Locate the cell with the specified text and output its (X, Y) center coordinate. 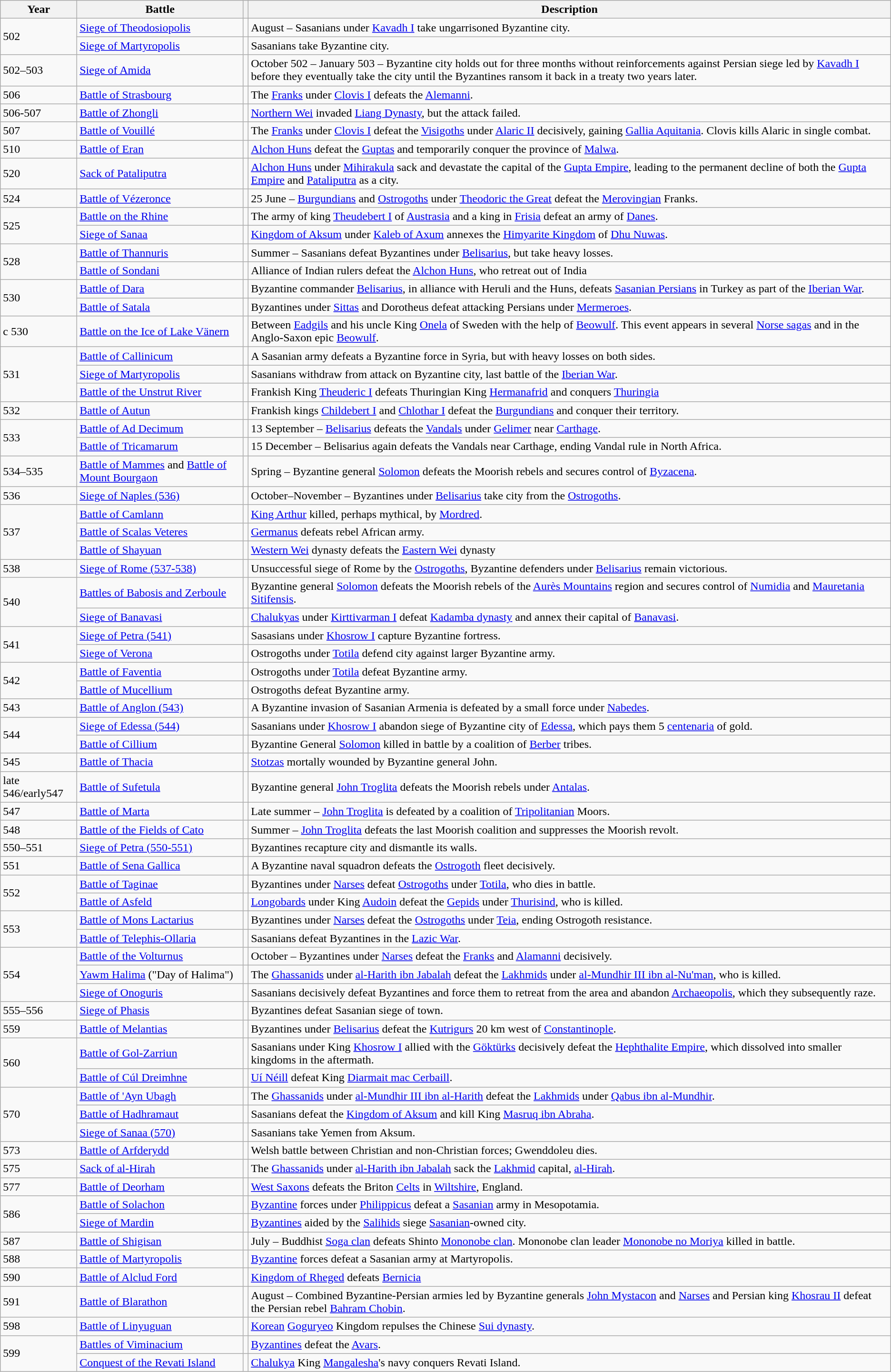
Battle of Callinicum (160, 356)
Battle of Thannuris (160, 253)
598 (39, 1326)
548 (39, 829)
506-507 (39, 113)
Battle of Arfderydd (160, 1150)
507 (39, 131)
588 (39, 1259)
Byzantines under Sittas and Dorotheus defeat attacking Persians under Mermeroes. (570, 307)
Battle of Tricamarum (160, 447)
530 (39, 298)
Byzantines defeat Sasanian siege of town. (570, 1011)
Summer – Sasanians defeat Byzantines under Belisarius, but take heavy losses. (570, 253)
Battle of Ad Decimum (160, 428)
Byzantine forces under Philippicus defeat a Sasanian army in Mesopotamia. (570, 1205)
Battle of Alclud Ford (160, 1277)
A Byzantine naval squadron defeats the Ostrogoth fleet decisively. (570, 865)
The Franks under Clovis I defeat the Visigoths under Alaric II decisively, gaining Gallia Aquitania. Clovis kills Alaric in single combat. (570, 131)
524 (39, 198)
559 (39, 1029)
October–November – Byzantines under Belisarius take city from the Ostrogoths. (570, 496)
25 June – Burgundians and Ostrogoths under Theodoric the Great defeat the Merovingian Franks. (570, 198)
Battles of Babosis and Zerboule (160, 593)
Summer – John Troglita defeats the last Moorish coalition and suppresses the Moorish revolt. (570, 829)
Sasanians under Khosrow I abandon siege of Byzantine city of Edessa, which pays them 5 centenaria of gold. (570, 726)
573 (39, 1150)
534–535 (39, 471)
Battle of Cillium (160, 744)
554 (39, 974)
533 (39, 437)
13 September – Belisarius defeats the Vandals under Gelimer near Carthage. (570, 428)
Byzantine general John Troglita defeats the Moorish rebels under Antalas. (570, 786)
Battle of Shayuan (160, 550)
560 (39, 1063)
Siege of Theodosiopolis (160, 28)
Battle of Strasbourg (160, 95)
553 (39, 929)
Siege of Mardin (160, 1223)
536 (39, 496)
Battle of Blarathon (160, 1302)
Battle of Sondani (160, 271)
Battle of Mons Lactarius (160, 920)
Ostrogoths defeat Byzantine army. (570, 690)
Siege of Banavasi (160, 617)
Battle of Martyropolis (160, 1259)
540 (39, 602)
538 (39, 568)
Battle of Linyuguan (160, 1326)
Battle of the Unstrut River (160, 392)
Late summer – John Troglita is defeated by a coalition of Tripolitanian Moors. (570, 811)
Longobards under King Audoin defeat the Gepids under Thurisind, who is killed. (570, 902)
late 546/early547 (39, 786)
Battle (160, 10)
Battle of Taginae (160, 884)
555–556 (39, 1011)
Battle of Telephis-Ollaria (160, 938)
Alliance of Indian rulers defeat the Alchon Huns, who retreat out of India (570, 271)
Stotzas mortally wounded by Byzantine general John. (570, 762)
King Arthur killed, perhaps mythical, by Mordred. (570, 514)
528 (39, 262)
Byzantines defeat the Avars. (570, 1344)
541 (39, 645)
October – Byzantines under Narses defeat the Franks and Alamanni decisively. (570, 956)
Siege of Sanaa (160, 234)
The army of king Theudebert I of Austrasia and a king in Frisia defeat an army of Danes. (570, 216)
544 (39, 735)
Battle of Marta (160, 811)
Byzantines aided by the Salihids siege Sasanian-owned city. (570, 1223)
Sack of Pataliputra (160, 173)
Uí Néill defeat King Diarmait mac Cerbaill. (570, 1078)
Battle of Sena Gallica (160, 865)
520 (39, 173)
Siege of Onoguris (160, 993)
Byzantines under Narses defeat Ostrogoths under Totila, who dies in battle. (570, 884)
586 (39, 1214)
502 (39, 37)
552 (39, 893)
Sasasians under Khosrow I capture Byzantine fortress. (570, 636)
Battle on the Ice of Lake Vänern (160, 331)
Sasanians withdraw from attack on Byzantine city, last battle of the Iberian War. (570, 374)
The Franks under Clovis I defeats the Alemanni. (570, 95)
A Sasanian army defeats a Byzantine force in Syria, but with heavy losses on both sides. (570, 356)
Welsh battle between Christian and non-Christian forces; Gwenddoleu dies. (570, 1150)
551 (39, 865)
August – Sasanians under Kavadh I take ungarrisoned Byzantine city. (570, 28)
543 (39, 708)
Siege of Amida (160, 70)
577 (39, 1187)
Description (570, 10)
Battle of Camlann (160, 514)
Battle of Thacia (160, 762)
Korean Goguryeo Kingdom repulses the Chinese Sui dynasty. (570, 1326)
Sasanians take Yemen from Aksum. (570, 1132)
Germanus defeats rebel African army. (570, 532)
542 (39, 681)
Kingdom of Rheged defeats Bernicia (570, 1277)
Sasanians defeat the Kingdom of Aksum and kill King Masruq ibn Abraha. (570, 1114)
531 (39, 374)
Sasanians defeat Byzantines in the Lazic War. (570, 938)
599 (39, 1353)
Battle of Scalas Veteres (160, 532)
Battle of Vouillé (160, 131)
Siege of Sanaa (570) (160, 1132)
525 (39, 225)
591 (39, 1302)
Byzantine forces defeat a Sasanian army at Martyropolis. (570, 1259)
Battle of Eran (160, 149)
Conquest of the Revati Island (160, 1362)
Battle on the Rhine (160, 216)
Battle of the Volturnus (160, 956)
Spring – Byzantine general Solomon defeats the Moorish rebels and secures control of Byzacena. (570, 471)
Ostrogoths under Totila defeat Byzantine army. (570, 672)
Byzantine commander Belisarius, in alliance with Heruli and the Huns, defeats Sasanian Persians in Turkey as part of the Iberian War. (570, 289)
550–551 (39, 847)
Battle of Gol-Zarriun (160, 1053)
The Ghassanids under al-Mundhir III ibn al-Harith defeat the Lakhmids under Qabus ibn al-Mundhir. (570, 1096)
July – Buddhist Soga clan defeats Shinto Mononobe clan. Mononobe clan leader Mononobe no Moriya killed in battle. (570, 1241)
Battle of Satala (160, 307)
545 (39, 762)
Battle of Deorham (160, 1187)
Battle of Anglon (543) (160, 708)
Battle of Solachon (160, 1205)
Northern Wei invaded Liang Dynasty, but the attack failed. (570, 113)
Byzantines under Belisarius defeat the Kutrigurs 20 km west of Constantinople. (570, 1029)
506 (39, 95)
Battle of Mucellium (160, 690)
Battle of Dara (160, 289)
Kingdom of Aksum under Kaleb of Axum annexes the Himyarite Kingdom of Dhu Nuwas. (570, 234)
Frankish King Theuderic I defeats Thuringian King Hermanafrid and conquers Thuringia (570, 392)
Alchon Huns defeat the Guptas and temporarily conquer the province of Malwa. (570, 149)
Western Wei dynasty defeats the Eastern Wei dynasty (570, 550)
Byzantine general Solomon defeats the Moorish rebels of the Aurès Mountains region and secures control of Numidia and Mauretania Sitifensis. (570, 593)
Battle of Vézeronce (160, 198)
Battle of Faventia (160, 672)
Siege of Rome (537-538) (160, 568)
c 530 (39, 331)
537 (39, 532)
The Ghassanids under al-Harith ibn Jabalah sack the Lakhmid capital, al-Hirah. (570, 1168)
Byzantines under Narses defeat the Ostrogoths under Teia, ending Ostrogoth resistance. (570, 920)
Sack of al-Hirah (160, 1168)
Siege of Petra (550-551) (160, 847)
575 (39, 1168)
Sasanians take Byzantine city. (570, 46)
532 (39, 410)
Siege of Naples (536) (160, 496)
Sasanians decisively defeat Byzantines and force them to retreat from the area and abandon Archaeopolis, which they subsequently raze. (570, 993)
Frankish kings Childebert I and Chlothar I defeat the Burgundians and conquer their territory. (570, 410)
Battle of Autun (160, 410)
Battle of Shigisan (160, 1241)
Battle of Zhongli (160, 113)
Siege of Edessa (544) (160, 726)
Battle of Melantias (160, 1029)
Battle of Asfeld (160, 902)
Siege of Phasis (160, 1011)
547 (39, 811)
502–503 (39, 70)
Siege of Petra (541) (160, 636)
Battle of the Fields of Cato (160, 829)
West Saxons defeats the Briton Celts in Wiltshire, England. (570, 1187)
Siege of Verona (160, 654)
590 (39, 1277)
Battle of Sufetula (160, 786)
Unsuccessful siege of Rome by the Ostrogoths, Byzantine defenders under Belisarius remain victorious. (570, 568)
Battle of 'Ayn Ubagh (160, 1096)
Battle of Cúl Dreimhne (160, 1078)
A Byzantine invasion of Sasanian Armenia is defeated by a small force under Nabedes. (570, 708)
Ostrogoths under Totila defend city against larger Byzantine army. (570, 654)
The Ghassanids under al-Harith ibn Jabalah defeat the Lakhmids under al-Mundhir III ibn al-Nu'man, who is killed. (570, 974)
570 (39, 1114)
Byzantine General Solomon killed in battle by a coalition of Berber tribes. (570, 744)
Battle of Hadhramaut (160, 1114)
Chalukyas under Kirttivarman I defeat Kadamba dynasty and annex their capital of Banavasi. (570, 617)
Battles of Viminacium (160, 1344)
Chalukya King Mangalesha's navy conquers Revati Island. (570, 1362)
510 (39, 149)
587 (39, 1241)
Yawm Halima ("Day of Halima") (160, 974)
Battle of Mammes and Battle of Mount Bourgaon (160, 471)
Byzantines recapture city and dismantle its walls. (570, 847)
Year (39, 10)
15 December – Belisarius again defeats the Vandals near Carthage, ending Vandal rule in North Africa. (570, 447)
